Output the [X, Y] coordinate of the center of the cell containing the given text.  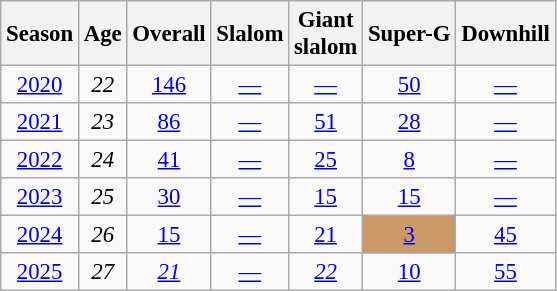
Super-G [410, 34]
Giantslalom [326, 34]
2021 [40, 122]
86 [169, 122]
23 [102, 122]
2020 [40, 85]
3 [410, 235]
2024 [40, 235]
30 [169, 197]
24 [102, 160]
2023 [40, 197]
146 [169, 85]
Season [40, 34]
26 [102, 235]
21 [326, 235]
Downhill [506, 34]
Slalom [250, 34]
50 [410, 85]
Age [102, 34]
2022 [40, 160]
45 [506, 235]
28 [410, 122]
22 [102, 85]
8 [410, 160]
51 [326, 122]
41 [169, 160]
Overall [169, 34]
